Find where the given text appears and provide that cell's center as [X, Y] coordinate. 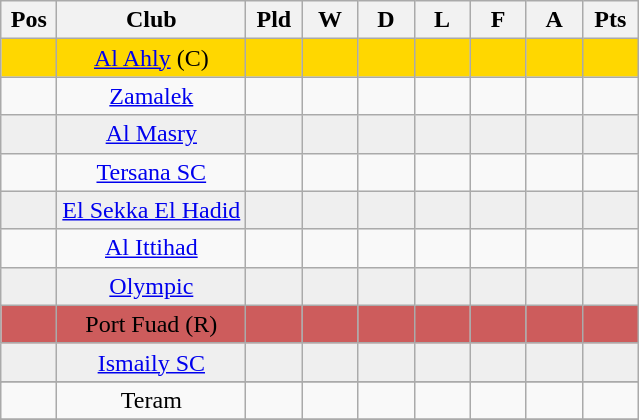
Teram [152, 400]
Al Ahly (C) [152, 58]
Zamalek [152, 96]
Al Masry [152, 134]
W [330, 20]
El Sekka El Hadid [152, 210]
Tersana SC [152, 172]
Pts [610, 20]
L [442, 20]
Port Fuad (R) [152, 324]
Club [152, 20]
Olympic [152, 286]
D [386, 20]
Al Ittihad [152, 248]
F [498, 20]
A [554, 20]
Pld [274, 20]
Ismaily SC [152, 362]
Pos [29, 20]
